Search for the cell housing the specified text and yield its (x, y) center coordinate. 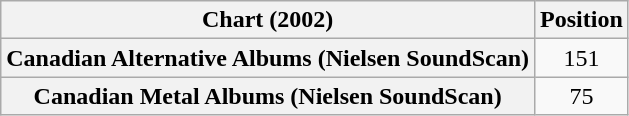
151 (582, 58)
Canadian Alternative Albums (Nielsen SoundScan) (268, 58)
Chart (2002) (268, 20)
75 (582, 96)
Position (582, 20)
Canadian Metal Albums (Nielsen SoundScan) (268, 96)
